Detect which cell encompasses the target text, then output its [X, Y] center coordinate. 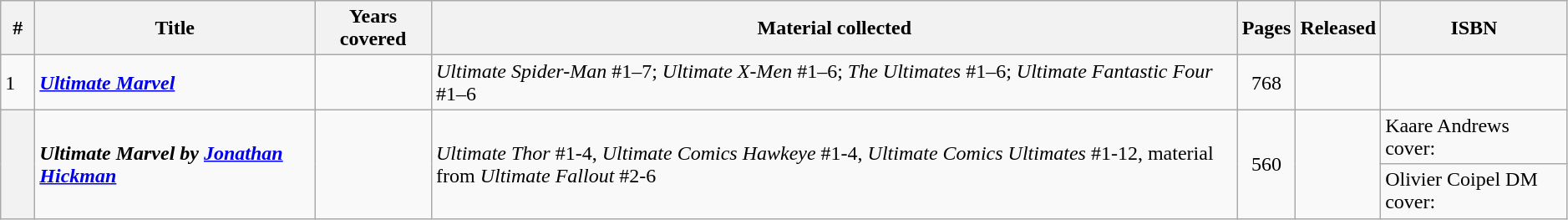
Ultimate Spider-Man #1–7; Ultimate X-Men #1–6; The Ultimates #1–6; Ultimate Fantastic Four #1–6 [834, 82]
Pages [1266, 28]
ISBN [1474, 28]
Released [1338, 28]
Ultimate Marvel [175, 82]
Ultimate Marvel by Jonathan Hickman [175, 164]
560 [1266, 164]
Kaare Andrews cover: [1474, 137]
Years covered [373, 28]
Ultimate Thor #1-4, Ultimate Comics Hawkeye #1-4, Ultimate Comics Ultimates #1-12, material from Ultimate Fallout #2-6 [834, 164]
768 [1266, 82]
1 [18, 82]
Material collected [834, 28]
# [18, 28]
Olivier Coipel DM cover: [1474, 191]
Title [175, 28]
